Pinpoint the cell where the given text exists, returning its (X, Y) midpoint coordinate. 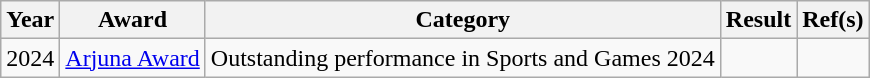
Outstanding performance in Sports and Games 2024 (462, 58)
2024 (30, 58)
Award (133, 20)
Year (30, 20)
Result (758, 20)
Ref(s) (833, 20)
Category (462, 20)
Arjuna Award (133, 58)
